Find where the given text appears and provide that cell's center as (x, y) coordinate. 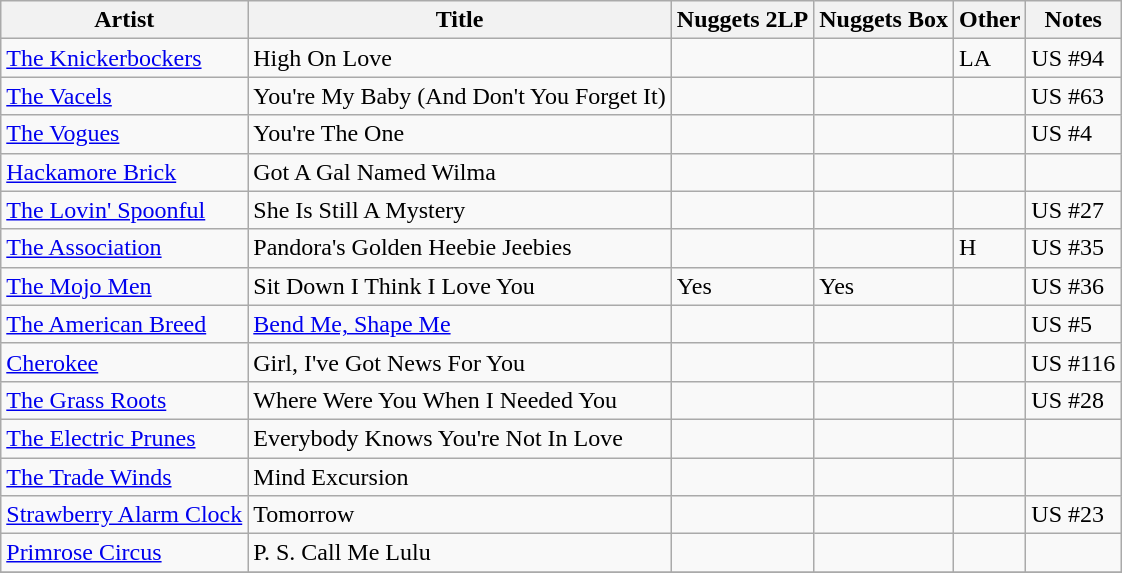
Bend Me, Shape Me (460, 324)
Got A Gal Named Wilma (460, 172)
H (989, 248)
Mind Excursion (460, 477)
The American Breed (124, 324)
Notes (1074, 20)
The Vacels (124, 96)
Strawberry Alarm Clock (124, 515)
LA (989, 58)
Tomorrow (460, 515)
Sit Down I Think I Love You (460, 286)
US #28 (1074, 400)
Nuggets Box (884, 20)
Nuggets 2LP (742, 20)
The Mojo Men (124, 286)
You're The One (460, 134)
US #27 (1074, 210)
US #116 (1074, 362)
US #23 (1074, 515)
Primrose Circus (124, 553)
High On Love (460, 58)
US #63 (1074, 96)
She Is Still A Mystery (460, 210)
The Knickerbockers (124, 58)
The Trade Winds (124, 477)
Everybody Knows You're Not In Love (460, 438)
Cherokee (124, 362)
Artist (124, 20)
Where Were You When I Needed You (460, 400)
US #94 (1074, 58)
Hackamore Brick (124, 172)
Pandora's Golden Heebie Jeebies (460, 248)
The Electric Prunes (124, 438)
US #36 (1074, 286)
The Lovin' Spoonful (124, 210)
Girl, I've Got News For You (460, 362)
P. S. Call Me Lulu (460, 553)
You're My Baby (And Don't You Forget It) (460, 96)
US #4 (1074, 134)
Title (460, 20)
The Grass Roots (124, 400)
Other (989, 20)
US #5 (1074, 324)
The Association (124, 248)
US #35 (1074, 248)
The Vogues (124, 134)
